Scan for the cell matching the given text and deliver its (x, y) coordinate at center. 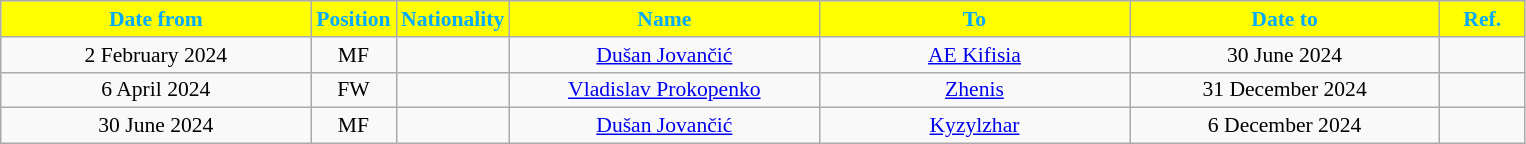
31 December 2024 (1285, 90)
Nationality (452, 19)
Zhenis (974, 90)
Vladislav Prokopenko (664, 90)
Kyzylzhar (974, 126)
AE Kifisia (974, 55)
Date to (1285, 19)
Date from (156, 19)
To (974, 19)
2 February 2024 (156, 55)
6 December 2024 (1285, 126)
6 April 2024 (156, 90)
Position (354, 19)
FW (354, 90)
Name (664, 19)
Ref. (1482, 19)
